Detect which cell encompasses the target text, then output its [x, y] center coordinate. 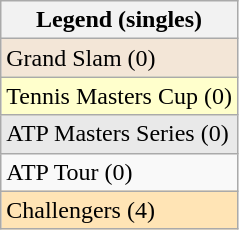
Challengers (4) [120, 210]
ATP Tour (0) [120, 172]
Tennis Masters Cup (0) [120, 96]
Grand Slam (0) [120, 58]
Legend (singles) [120, 20]
ATP Masters Series (0) [120, 134]
